Provide the (X, Y) coordinate of the cell's center where the given text is located.  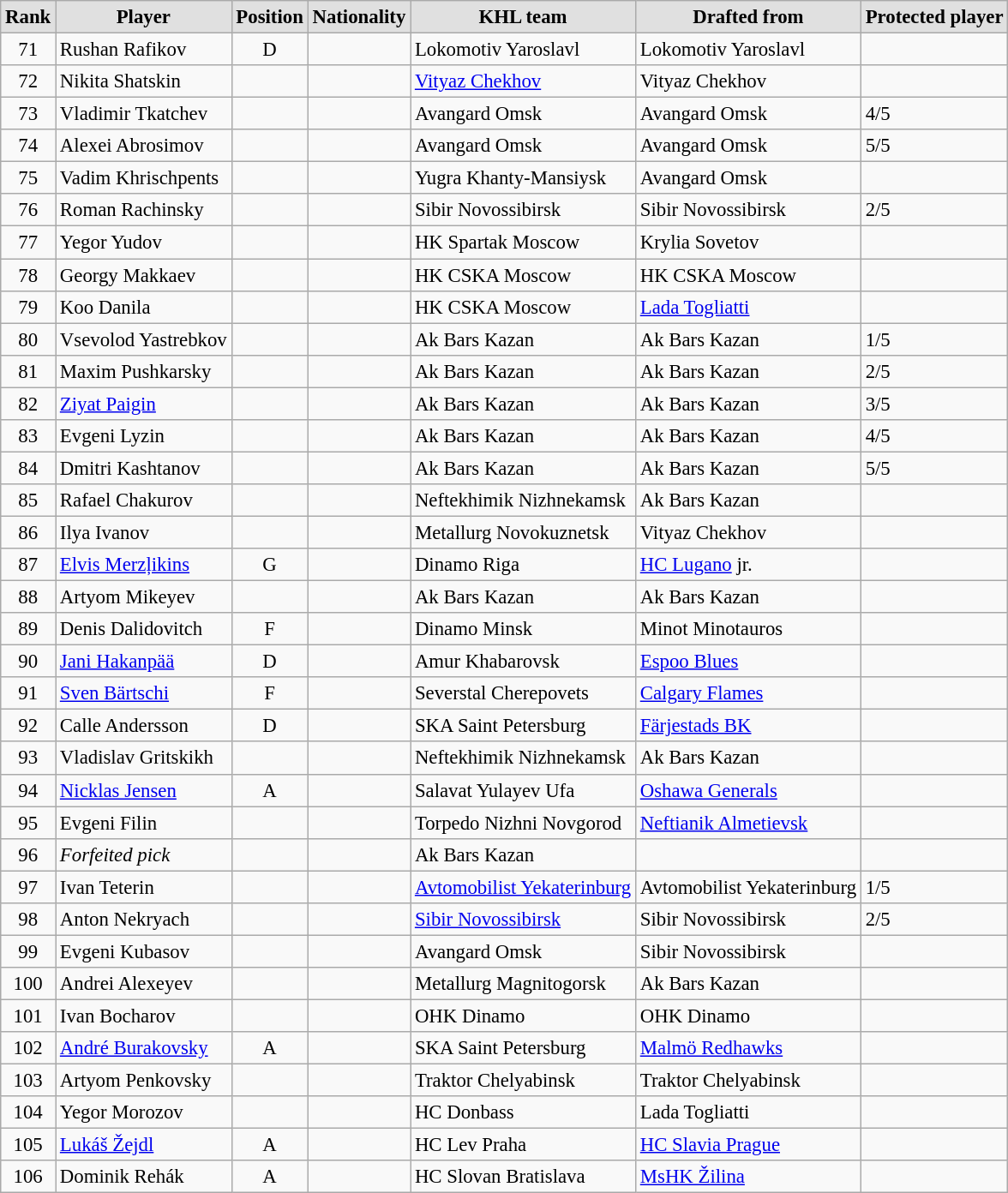
92 (28, 726)
74 (28, 146)
Rafael Chakurov (144, 501)
94 (28, 790)
Ilya Ivanov (144, 532)
91 (28, 693)
G (269, 565)
Calle Andersson (144, 726)
73 (28, 114)
84 (28, 468)
85 (28, 501)
HC Slavia Prague (747, 1145)
Yugra Khanty-Mansiysk (523, 178)
Salavat Yulayev Ufa (523, 790)
Torpedo Nizhni Novgorod (523, 823)
104 (28, 1112)
81 (28, 371)
Ivan Bocharov (144, 1016)
André Burakovsky (144, 1048)
75 (28, 178)
Sven Bärtschi (144, 693)
Nicklas Jensen (144, 790)
Denis Dalidovitch (144, 629)
Nikita Shatskin (144, 81)
Minot Minotauros (747, 629)
106 (28, 1177)
Färjestads BK (747, 726)
Neftianik Almetievsk (747, 823)
Georgy Makkaev (144, 275)
Koo Danila (144, 307)
HK Spartak Moscow (523, 243)
101 (28, 1016)
90 (28, 662)
Amur Khabarovsk (523, 662)
Metallurg Novokuznetsk (523, 532)
86 (28, 532)
Nationality (358, 17)
3/5 (934, 404)
103 (28, 1081)
Vadim Khrischpents (144, 178)
HC Slovan Bratislava (523, 1177)
93 (28, 758)
Dinamo Minsk (523, 629)
Evgeni Kubasov (144, 951)
77 (28, 243)
Ziyat Paigin (144, 404)
Andrei Alexeyev (144, 984)
98 (28, 920)
83 (28, 436)
MsHK Žilina (747, 1177)
99 (28, 951)
Severstal Cherepovets (523, 693)
Alexei Abrosimov (144, 146)
Player (144, 17)
Evgeni Filin (144, 823)
87 (28, 565)
Forfeited pick (144, 854)
105 (28, 1145)
71 (28, 50)
82 (28, 404)
Jani Hakanpää (144, 662)
88 (28, 597)
Vladislav Gritskikh (144, 758)
79 (28, 307)
Espoo Blues (747, 662)
Vladimir Tkatchev (144, 114)
Calgary Flames (747, 693)
Artyom Penkovsky (144, 1081)
100 (28, 984)
Dominik Rehák (144, 1177)
Dinamo Riga (523, 565)
72 (28, 81)
80 (28, 339)
Position (269, 17)
Krylia Sovetov (747, 243)
95 (28, 823)
Dmitri Kashtanov (144, 468)
Roman Rachinsky (144, 210)
Drafted from (747, 17)
78 (28, 275)
Evgeni Lyzin (144, 436)
Maxim Pushkarsky (144, 371)
Metallurg Magnitogorsk (523, 984)
Artyom Mikeyev (144, 597)
89 (28, 629)
Anton Nekryach (144, 920)
Elvis Merzļikins (144, 565)
96 (28, 854)
Yegor Morozov (144, 1112)
Protected player (934, 17)
Malmö Redhawks (747, 1048)
102 (28, 1048)
HC Lev Praha (523, 1145)
HC Donbass (523, 1112)
Yegor Yudov (144, 243)
Oshawa Generals (747, 790)
Ivan Teterin (144, 887)
KHL team (523, 17)
Lukáš Žejdl (144, 1145)
Rank (28, 17)
HC Lugano jr. (747, 565)
Vsevolod Yastrebkov (144, 339)
Rushan Rafikov (144, 50)
97 (28, 887)
76 (28, 210)
